Scan for the cell matching the given text and deliver its [X, Y] coordinate at center. 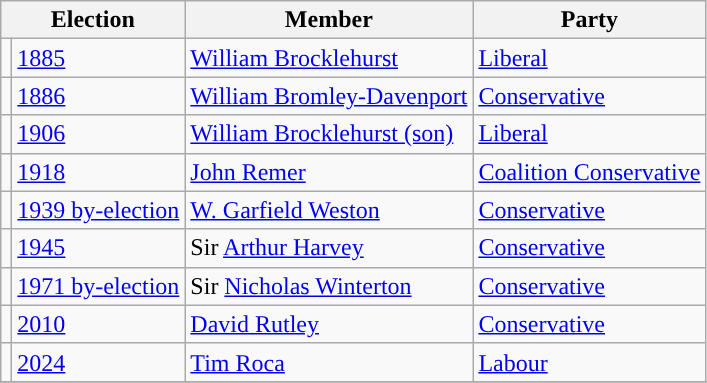
Member [329, 20]
Coalition Conservative [590, 172]
Election [93, 20]
William Brocklehurst [329, 58]
William Bromley-Davenport [329, 96]
Labour [590, 362]
Tim Roca [329, 362]
2010 [98, 324]
W. Garfield Weston [329, 210]
Party [590, 20]
Sir Arthur Harvey [329, 248]
1945 [98, 248]
1918 [98, 172]
1971 by-election [98, 286]
Sir Nicholas Winterton [329, 286]
2024 [98, 362]
1939 by-election [98, 210]
William Brocklehurst (son) [329, 134]
1886 [98, 96]
John Remer [329, 172]
1906 [98, 134]
David Rutley [329, 324]
1885 [98, 58]
